Pinpoint the cell where the given text exists, returning its [x, y] midpoint coordinate. 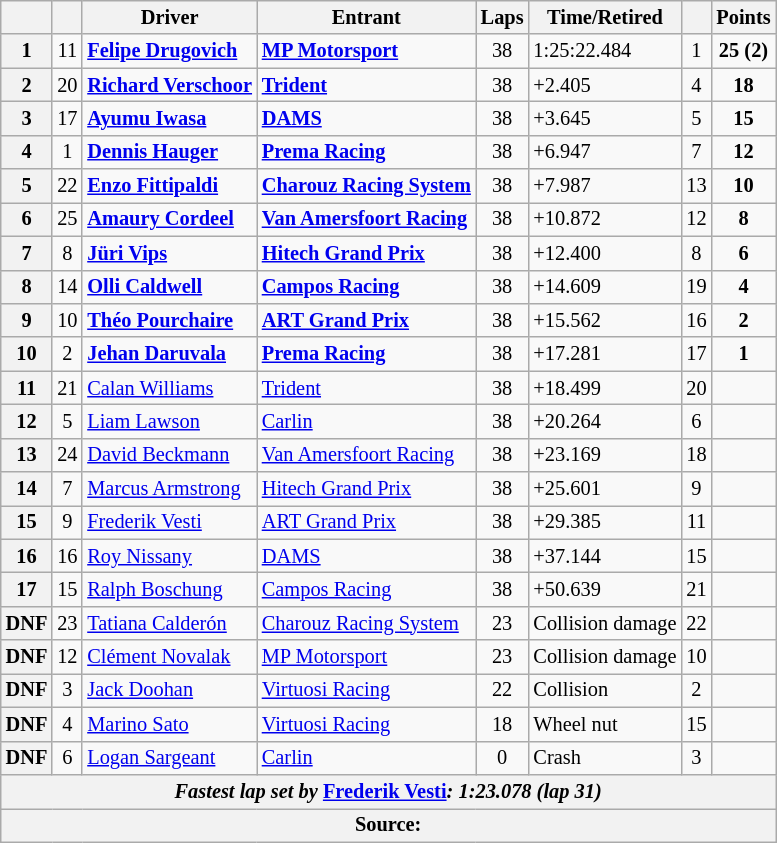
Crash [604, 758]
Olli Caldwell [169, 287]
+37.144 [604, 556]
Marino Sato [169, 724]
Points [743, 17]
Frederik Vesti [169, 522]
+50.639 [604, 589]
25 (2) [743, 51]
+20.264 [604, 421]
+25.601 [604, 489]
+15.562 [604, 320]
Richard Verschoor [169, 85]
Logan Sargeant [169, 758]
+6.947 [604, 152]
Dennis Hauger [169, 152]
Liam Lawson [169, 421]
Laps [502, 17]
Jüri Vips [169, 253]
Tatiana Calderón [169, 623]
Marcus Armstrong [169, 489]
0 [502, 758]
Calan Williams [169, 388]
Jack Doohan [169, 690]
Clément Novalak [169, 657]
Entrant [366, 17]
Ayumu Iwasa [169, 118]
Fastest lap set by Frederik Vesti: 1:23.078 (lap 31) [388, 791]
+17.281 [604, 354]
Source: [388, 825]
+12.400 [604, 253]
Felipe Drugovich [169, 51]
+3.645 [604, 118]
+2.405 [604, 85]
Roy Nissany [169, 556]
+14.609 [604, 287]
+23.169 [604, 455]
25 [67, 219]
Time/Retired [604, 17]
+29.385 [604, 522]
+18.499 [604, 388]
24 [67, 455]
Driver [169, 17]
Théo Pourchaire [169, 320]
Enzo Fittipaldi [169, 186]
1:25:22.484 [604, 51]
19 [696, 287]
+7.987 [604, 186]
+10.872 [604, 219]
Collision [604, 690]
Ralph Boschung [169, 589]
Wheel nut [604, 724]
Jehan Daruvala [169, 354]
David Beckmann [169, 455]
Amaury Cordeel [169, 219]
